Search for the cell housing the specified text and yield its (X, Y) center coordinate. 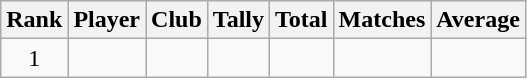
Rank (34, 20)
Total (302, 20)
Matches (382, 20)
Player (107, 20)
Tally (238, 20)
1 (34, 58)
Average (478, 20)
Club (177, 20)
